Return the [X, Y] coordinate for the center point of the cell that contains the specified text.  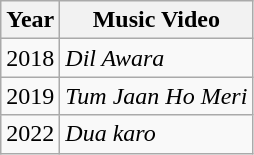
2019 [30, 96]
Tum Jaan Ho Meri [156, 96]
2022 [30, 134]
Dua karo [156, 134]
Year [30, 20]
Dil Awara [156, 58]
2018 [30, 58]
Music Video [156, 20]
